From the cell containing the given text, extract its center point as [X, Y] coordinate. 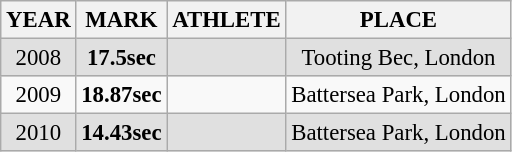
17.5sec [122, 58]
2009 [38, 95]
2008 [38, 58]
PLACE [398, 20]
MARK [122, 20]
Tooting Bec, London [398, 58]
YEAR [38, 20]
2010 [38, 133]
ATHLETE [226, 20]
14.43sec [122, 133]
18.87sec [122, 95]
